From the cell containing the given text, extract its center point as [x, y] coordinate. 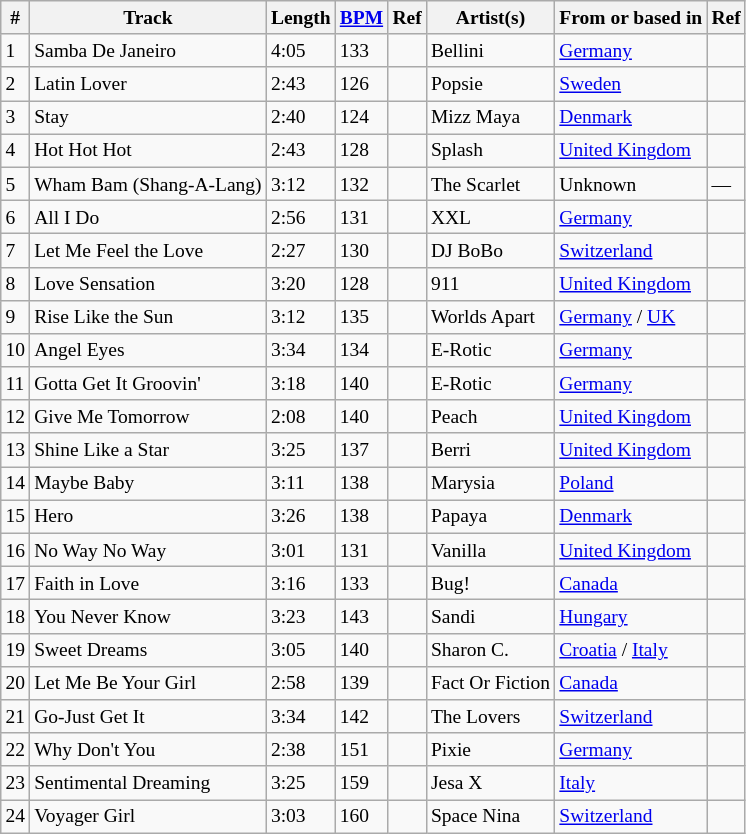
Track [148, 18]
12 [16, 416]
130 [362, 250]
135 [362, 316]
2 [16, 84]
Let Me Feel the Love [148, 250]
Artist(s) [490, 18]
4:05 [300, 50]
Voyager Girl [148, 816]
Pixie [490, 750]
137 [362, 450]
142 [362, 716]
2:08 [300, 416]
Angel Eyes [148, 350]
126 [362, 84]
Marysia [490, 484]
Splash [490, 150]
Sentimental Dreaming [148, 782]
Poland [631, 484]
From or based in [631, 18]
Sweet Dreams [148, 650]
You Never Know [148, 616]
Sweden [631, 84]
Stay [148, 118]
Unknown [631, 184]
159 [362, 782]
3:23 [300, 616]
5 [16, 184]
132 [362, 184]
2:56 [300, 216]
All I Do [148, 216]
911 [490, 284]
15 [16, 516]
Papaya [490, 516]
Faith in Love [148, 584]
Let Me Be Your Girl [148, 682]
3:20 [300, 284]
Worlds Apart [490, 316]
Popsie [490, 84]
2:58 [300, 682]
19 [16, 650]
7 [16, 250]
Why Don't You [148, 750]
3:18 [300, 384]
2:27 [300, 250]
Samba De Janeiro [148, 50]
Space Nina [490, 816]
DJ BoBo [490, 250]
22 [16, 750]
3:03 [300, 816]
Sandi [490, 616]
6 [16, 216]
Germany / UK [631, 316]
Vanilla [490, 550]
151 [362, 750]
Hungary [631, 616]
Mizz Maya [490, 118]
134 [362, 350]
Length [300, 18]
Love Sensation [148, 284]
14 [16, 484]
XXL [490, 216]
Gotta Get It Groovin' [148, 384]
8 [16, 284]
— [726, 184]
18 [16, 616]
143 [362, 616]
3:05 [300, 650]
Hero [148, 516]
Bug! [490, 584]
Hot Hot Hot [148, 150]
Italy [631, 782]
Berri [490, 450]
# [16, 18]
No Way No Way [148, 550]
160 [362, 816]
Wham Bam (Shang-A-Lang) [148, 184]
17 [16, 584]
Latin Lover [148, 84]
3:26 [300, 516]
2:40 [300, 118]
Shine Like a Star [148, 450]
Croatia / Italy [631, 650]
Fact Or Fiction [490, 682]
Bellini [490, 50]
21 [16, 716]
20 [16, 682]
124 [362, 118]
23 [16, 782]
3:16 [300, 584]
13 [16, 450]
1 [16, 50]
Rise Like the Sun [148, 316]
BPM [362, 18]
Sharon C. [490, 650]
3:11 [300, 484]
3 [16, 118]
Maybe Baby [148, 484]
Go-Just Get It [148, 716]
The Scarlet [490, 184]
Peach [490, 416]
16 [16, 550]
The Lovers [490, 716]
10 [16, 350]
2:38 [300, 750]
4 [16, 150]
9 [16, 316]
11 [16, 384]
3:01 [300, 550]
Give Me Tomorrow [148, 416]
139 [362, 682]
Jesa X [490, 782]
24 [16, 816]
